For the text-containing cell, return its midpoint in (x, y) coordinate format. 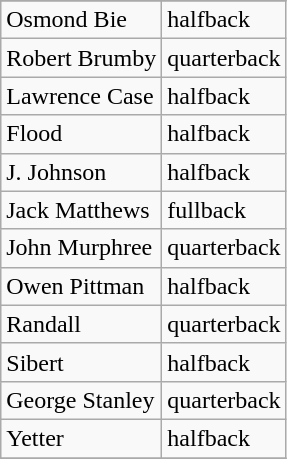
Lawrence Case (82, 96)
Randall (82, 324)
Robert Brumby (82, 58)
George Stanley (82, 400)
Osmond Bie (82, 20)
J. Johnson (82, 172)
Yetter (82, 438)
Sibert (82, 362)
Flood (82, 134)
John Murphree (82, 248)
Owen Pittman (82, 286)
Jack Matthews (82, 210)
fullback (224, 210)
